Output the [x, y] coordinate of the center of the cell containing the given text.  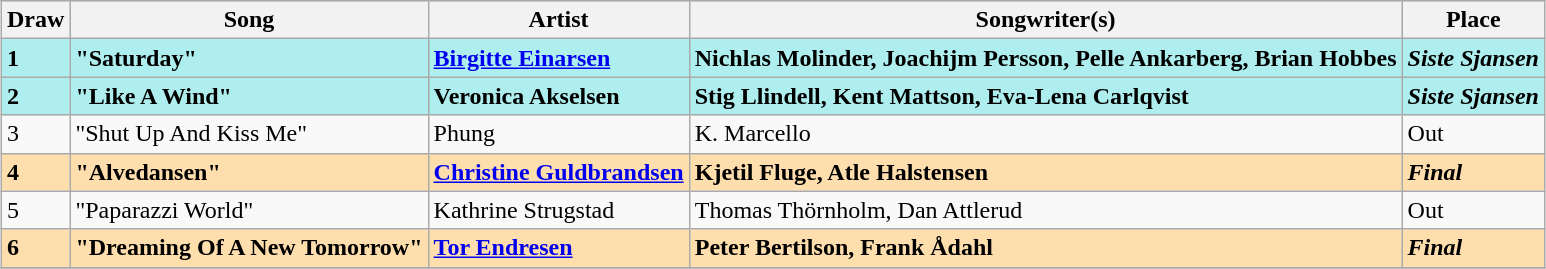
Kathrine Strugstad [558, 210]
Phung [558, 134]
Place [1473, 20]
Birgitte Einarsen [558, 58]
Thomas Thörnholm, Dan Attlerud [1046, 210]
6 [36, 248]
5 [36, 210]
Tor Endresen [558, 248]
K. Marcello [1046, 134]
1 [36, 58]
"Shut Up And Kiss Me" [249, 134]
"Paparazzi World" [249, 210]
Stig Llindell, Kent Mattson, Eva-Lena Carlqvist [1046, 96]
Artist [558, 20]
Peter Bertilson, Frank Ådahl [1046, 248]
Songwriter(s) [1046, 20]
2 [36, 96]
3 [36, 134]
Song [249, 20]
Kjetil Fluge, Atle Halstensen [1046, 172]
4 [36, 172]
Veronica Akselsen [558, 96]
"Dreaming Of A New Tomorrow" [249, 248]
Christine Guldbrandsen [558, 172]
"Saturday" [249, 58]
"Alvedansen" [249, 172]
Draw [36, 20]
Nichlas Molinder, Joachijm Persson, Pelle Ankarberg, Brian Hobbes [1046, 58]
"Like A Wind" [249, 96]
